Detect which cell encompasses the target text, then output its [X, Y] center coordinate. 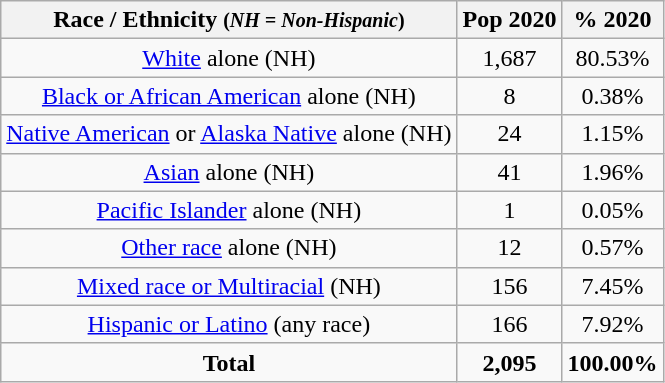
Asian alone (NH) [229, 172]
Pacific Islander alone (NH) [229, 210]
0.38% [612, 96]
1,687 [510, 58]
White alone (NH) [229, 58]
41 [510, 172]
100.00% [612, 362]
7.92% [612, 324]
0.57% [612, 248]
2,095 [510, 362]
166 [510, 324]
Hispanic or Latino (any race) [229, 324]
1.96% [612, 172]
12 [510, 248]
Native American or Alaska Native alone (NH) [229, 134]
Pop 2020 [510, 20]
8 [510, 96]
0.05% [612, 210]
156 [510, 286]
Total [229, 362]
Race / Ethnicity (NH = Non-Hispanic) [229, 20]
Black or African American alone (NH) [229, 96]
% 2020 [612, 20]
7.45% [612, 286]
Other race alone (NH) [229, 248]
1 [510, 210]
Mixed race or Multiracial (NH) [229, 286]
80.53% [612, 58]
24 [510, 134]
1.15% [612, 134]
